Identify which cell holds the provided text, then report its (X, Y) central coordinate. 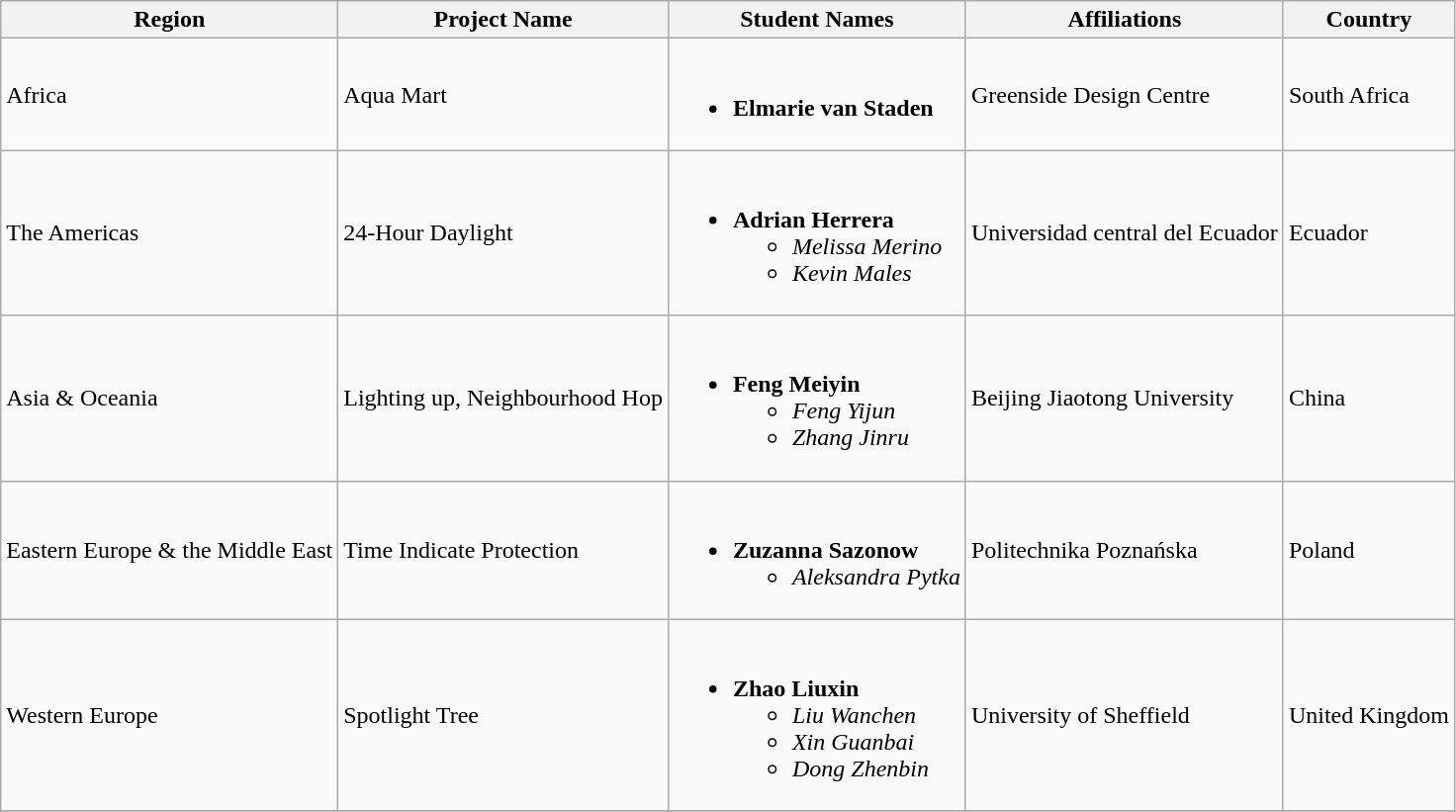
Elmarie van Staden (817, 95)
Zuzanna SazonowAleksandra Pytka (817, 550)
Student Names (817, 20)
Africa (170, 95)
Western Europe (170, 715)
Project Name (503, 20)
Politechnika Poznańska (1124, 550)
Poland (1369, 550)
Time Indicate Protection (503, 550)
24-Hour Daylight (503, 233)
Beijing Jiaotong University (1124, 398)
Greenside Design Centre (1124, 95)
Adrian HerreraMelissa MerinoKevin Males (817, 233)
Affiliations (1124, 20)
Spotlight Tree (503, 715)
Zhao LiuxinLiu WanchenXin GuanbaiDong Zhenbin (817, 715)
Country (1369, 20)
The Americas (170, 233)
South Africa (1369, 95)
Feng MeiyinFeng YijunZhang Jinru (817, 398)
Region (170, 20)
China (1369, 398)
Asia & Oceania (170, 398)
United Kingdom (1369, 715)
Universidad central del Ecuador (1124, 233)
Aqua Mart (503, 95)
Lighting up, Neighbourhood Hop (503, 398)
Eastern Europe & the Middle East (170, 550)
University of Sheffield (1124, 715)
Ecuador (1369, 233)
